Search for the cell housing the specified text and yield its (x, y) center coordinate. 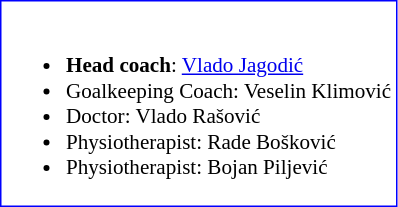
Head coach: Vlado JagodićGoalkeeping Coach: Veselin KlimovićDoctor: Vlado RašovićPhysiotherapist: Rade BoškovićPhysiotherapist: Bojan Piljević (198, 103)
